Scan for the cell matching the given text and deliver its [x, y] coordinate at center. 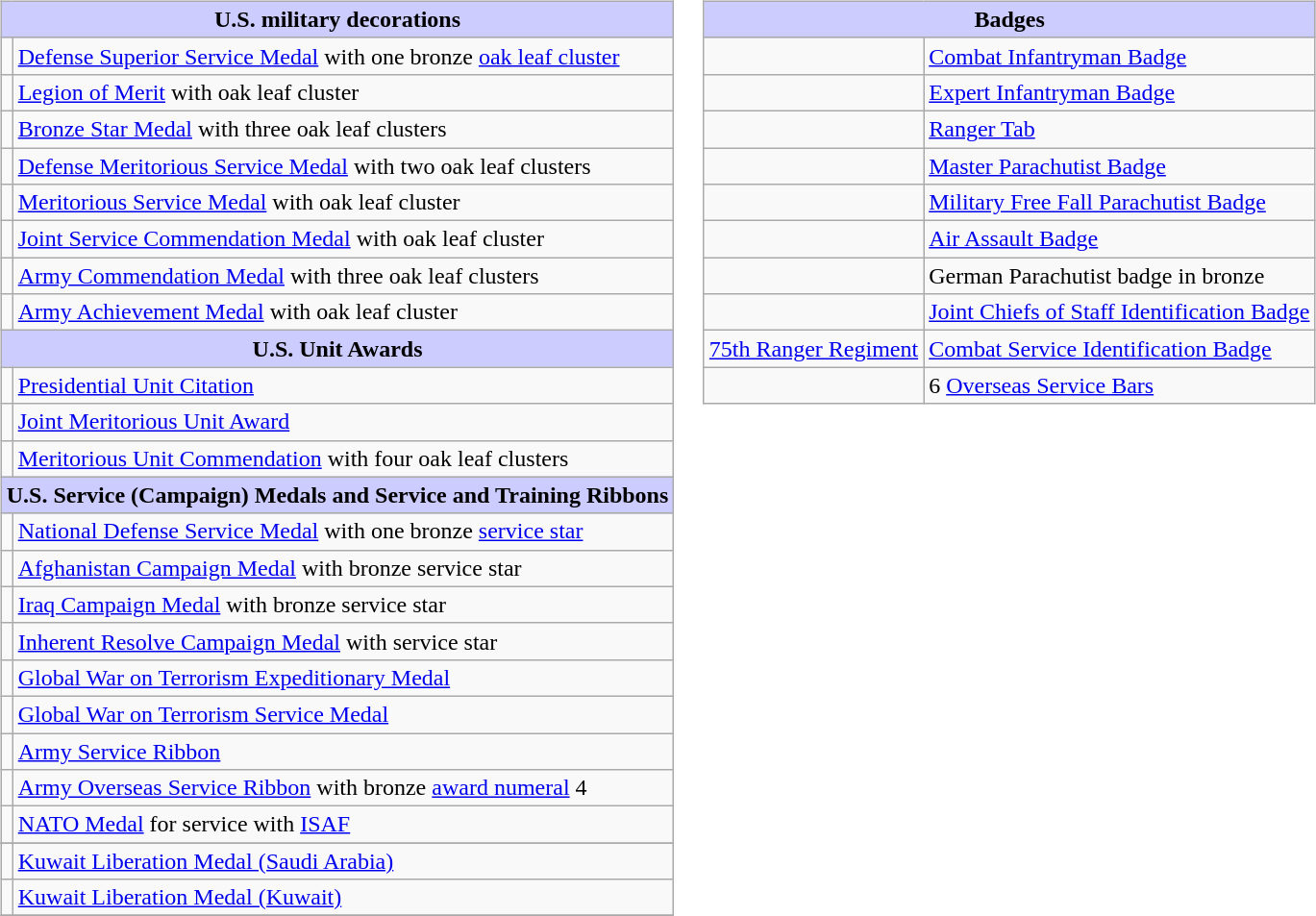
Meritorious Unit Commendation with four oak leaf clusters [343, 458]
Combat Service Identification Badge [1119, 349]
Afghanistan Campaign Medal with bronze service star [343, 568]
75th Ranger Regiment [813, 349]
Kuwait Liberation Medal (Kuwait) [343, 898]
Expert Infantryman Badge [1119, 92]
Army Commendation Medal with three oak leaf clusters [343, 276]
Bronze Star Medal with three oak leaf clusters [343, 129]
NATO Medal for service with ISAF [343, 825]
National Defense Service Medal with one bronze service star [343, 532]
U.S. military decorations [337, 19]
U.S. Unit Awards [337, 349]
Legion of Merit with oak leaf cluster [343, 92]
German Parachutist badge in bronze [1119, 276]
Master Parachutist Badge [1119, 166]
6 Overseas Service Bars [1119, 385]
Ranger Tab [1119, 129]
Army Service Ribbon [343, 751]
Inherent Resolve Campaign Medal with service star [343, 641]
Joint Chiefs of Staff Identification Badge [1119, 312]
Combat Infantryman Badge [1119, 56]
Kuwait Liberation Medal (Saudi Arabia) [343, 861]
Meritorious Service Medal with oak leaf cluster [343, 203]
Global War on Terrorism Service Medal [343, 714]
Iraq Campaign Medal with bronze service star [343, 605]
Joint Service Commendation Medal with oak leaf cluster [343, 239]
Defense Superior Service Medal with one bronze oak leaf cluster [343, 56]
Joint Meritorious Unit Award [343, 422]
Defense Meritorious Service Medal with two oak leaf clusters [343, 166]
Global War on Terrorism Expeditionary Medal [343, 678]
Presidential Unit Citation [343, 385]
Badges [1009, 19]
Air Assault Badge [1119, 239]
Army Achievement Medal with oak leaf cluster [343, 312]
Army Overseas Service Ribbon with bronze award numeral 4 [343, 788]
Military Free Fall Parachutist Badge [1119, 203]
U.S. Service (Campaign) Medals and Service and Training Ribbons [337, 495]
